Scan for the cell matching the given text and deliver its [X, Y] coordinate at center. 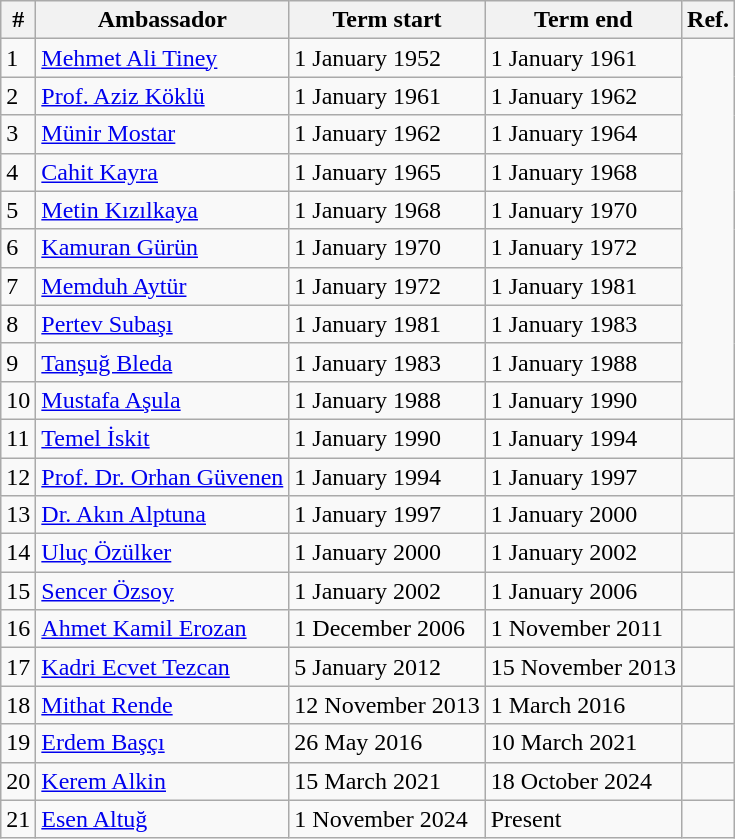
Mehmet Ali Tiney [162, 58]
12 [18, 477]
Kamuran Gürün [162, 248]
11 [18, 438]
Ref. [708, 20]
Münir Mostar [162, 134]
3 [18, 134]
Erdem Başçı [162, 743]
10 March 2021 [583, 743]
15 March 2021 [387, 781]
1 December 2006 [387, 629]
16 [18, 629]
21 [18, 819]
Sencer Özsoy [162, 591]
Ahmet Kamil Erozan [162, 629]
26 May 2016 [387, 743]
1 January 1965 [387, 172]
8 [18, 324]
9 [18, 362]
18 October 2024 [583, 781]
18 [18, 705]
15 [18, 591]
Pertev Subaşı [162, 324]
5 [18, 210]
1 November 2024 [387, 819]
19 [18, 743]
Present [583, 819]
Memduh Aytür [162, 286]
15 November 2013 [583, 667]
13 [18, 515]
Term start [387, 20]
# [18, 20]
1 January 2006 [583, 591]
20 [18, 781]
1 November 2011 [583, 629]
Term end [583, 20]
Cahit Kayra [162, 172]
Temel İskit [162, 438]
Mustafa Aşula [162, 400]
17 [18, 667]
7 [18, 286]
Uluç Özülker [162, 553]
1 [18, 58]
6 [18, 248]
5 January 2012 [387, 667]
Prof. Dr. Orhan Güvenen [162, 477]
Kadri Ecvet Tezcan [162, 667]
10 [18, 400]
Mithat Rende [162, 705]
12 November 2013 [387, 705]
Metin Kızılkaya [162, 210]
1 March 2016 [583, 705]
1 January 1964 [583, 134]
4 [18, 172]
Dr. Akın Alptuna [162, 515]
Ambassador [162, 20]
Esen Altuğ [162, 819]
1 January 1952 [387, 58]
Tanşuğ Bleda [162, 362]
Kerem Alkin [162, 781]
2 [18, 96]
14 [18, 553]
Prof. Aziz Köklü [162, 96]
